Scan for the cell matching the given text and deliver its (X, Y) coordinate at center. 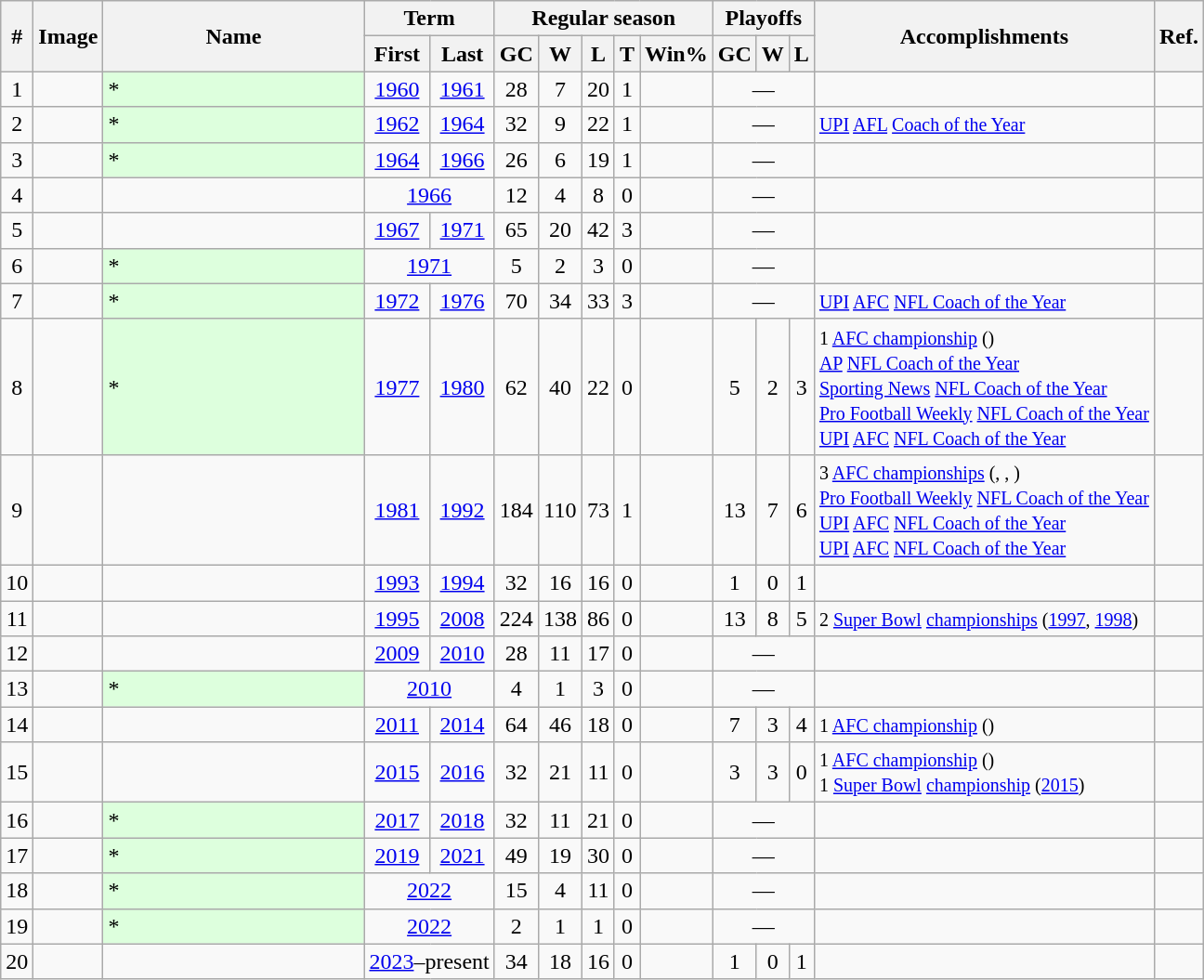
2017 (398, 820)
184 (517, 509)
1993 (398, 582)
1960 (398, 89)
1992 (463, 509)
26 (517, 160)
Name (234, 36)
1980 (463, 386)
2014 (463, 725)
2016 (463, 773)
Playoffs (764, 19)
1994 (463, 582)
86 (598, 618)
# (17, 36)
1 AFC championship () (984, 725)
Term (429, 19)
64 (517, 725)
1976 (463, 301)
1961 (463, 89)
10 (17, 582)
65 (517, 230)
30 (598, 856)
62 (517, 386)
UPI AFL Coach of the Year (984, 124)
Ref. (1178, 36)
70 (517, 301)
2019 (398, 856)
1981 (398, 509)
2008 (463, 618)
40 (559, 386)
1967 (398, 230)
2 Super Bowl championships (1997, 1998) (984, 618)
First (398, 54)
T (626, 54)
2018 (463, 820)
14 (17, 725)
46 (559, 725)
Accomplishments (984, 36)
2021 (463, 856)
Win% (676, 54)
3 AFC championships (, , ) Pro Football Weekly NFL Coach of the Year UPI AFC NFL Coach of the Year UPI AFC NFL Coach of the Year (984, 509)
2015 (398, 773)
33 (598, 301)
138 (559, 618)
UPI AFC NFL Coach of the Year (984, 301)
2011 (398, 725)
73 (598, 509)
1977 (398, 386)
1962 (398, 124)
2009 (398, 654)
1995 (398, 618)
Regular season (604, 19)
Image (69, 36)
2023–present (429, 961)
110 (559, 509)
224 (517, 618)
1972 (398, 301)
Last (463, 54)
42 (598, 230)
49 (517, 856)
1 AFC championship ()1 Super Bowl championship (2015) (984, 773)
